Detect which cell encompasses the target text, then output its [X, Y] center coordinate. 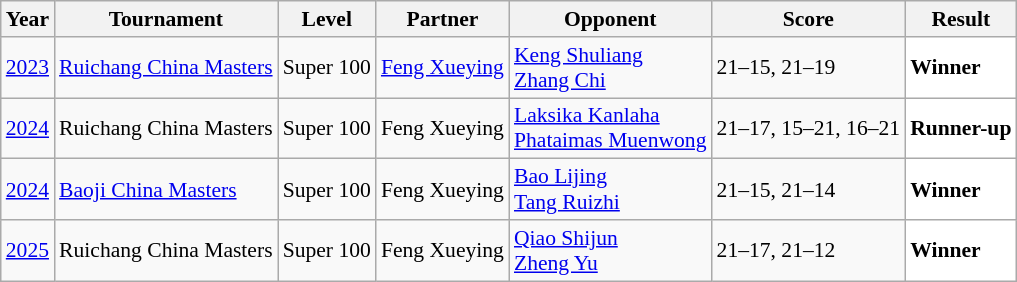
2023 [28, 68]
21–15, 21–14 [809, 190]
2025 [28, 250]
Laksika Kanlaha Phataimas Muenwong [610, 128]
Tournament [166, 19]
Result [960, 19]
Keng Shuliang Zhang Chi [610, 68]
21–15, 21–19 [809, 68]
21–17, 21–12 [809, 250]
Qiao Shijun Zheng Yu [610, 250]
Year [28, 19]
21–17, 15–21, 16–21 [809, 128]
Level [327, 19]
Opponent [610, 19]
Runner-up [960, 128]
Bao Lijing Tang Ruizhi [610, 190]
Score [809, 19]
Baoji China Masters [166, 190]
Partner [442, 19]
